Capture the cell that displays the provided text and extract its [X, Y] central coordinate. 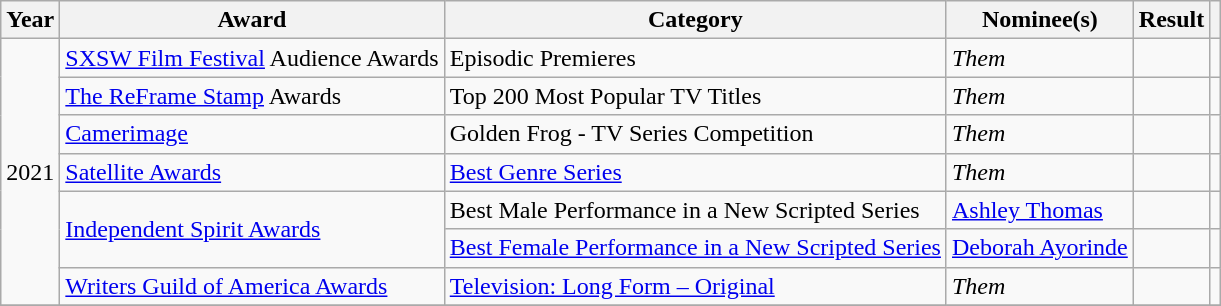
Episodic Premieres [695, 58]
Golden Frog - TV Series Competition [695, 134]
Independent Spirit Awards [252, 229]
Top 200 Most Popular TV Titles [695, 96]
Writers Guild of America Awards [252, 286]
Ashley Thomas [1040, 210]
Result [1171, 20]
2021 [30, 172]
Nominee(s) [1040, 20]
Category [695, 20]
Satellite Awards [252, 172]
Best Female Performance in a New Scripted Series [695, 248]
Television: Long Form – Original [695, 286]
Award [252, 20]
SXSW Film Festival Audience Awards [252, 58]
Camerimage [252, 134]
Best Genre Series [695, 172]
The ReFrame Stamp Awards [252, 96]
Deborah Ayorinde [1040, 248]
Best Male Performance in a New Scripted Series [695, 210]
Year [30, 20]
